Locate the cell with the specified text and output its (X, Y) center coordinate. 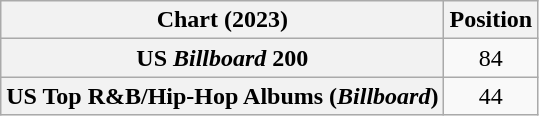
US Top R&B/Hip-Hop Albums (Billboard) (222, 96)
84 (491, 58)
Position (491, 20)
Chart (2023) (222, 20)
44 (491, 96)
US Billboard 200 (222, 58)
